Pinpoint the cell where the given text exists, returning its (X, Y) midpoint coordinate. 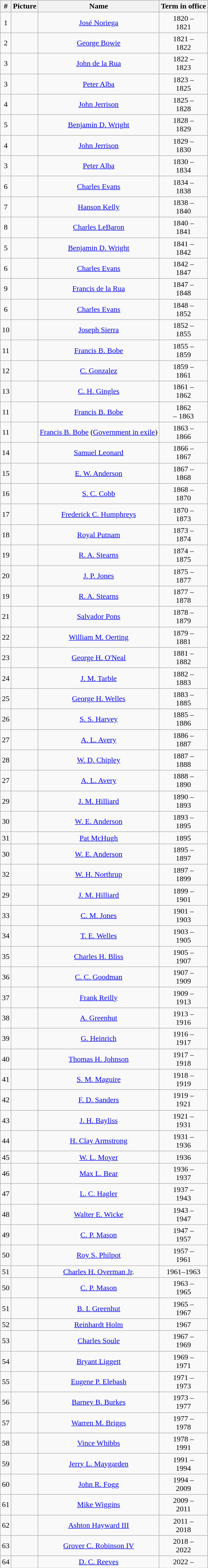
1936 (183, 1157)
1881 –1882 (183, 658)
W. H. Northrup (99, 874)
John de la Rua (99, 64)
Salvador Pons (99, 617)
Hanson Kelly (99, 207)
7 (6, 207)
61 (6, 1505)
E. W. Anderson (99, 473)
41 (6, 1080)
56 (6, 1402)
12 (6, 371)
49 (6, 1235)
39 (6, 1039)
14 (6, 453)
43 (6, 1120)
C. M. Jones (99, 916)
1834 –1838 (183, 186)
Jerry L. Maygarden (99, 1464)
1937 –1943 (183, 1194)
S. C. Cobb (99, 494)
George Bowie (99, 43)
Reinhardt Holm (99, 1325)
1828 –1829 (183, 125)
9 (6, 289)
1907 –1909 (183, 977)
62 (6, 1525)
47 (6, 1194)
2 (6, 43)
1916 –1917 (183, 1039)
1874 –1875 (183, 555)
45 (6, 1157)
1823 –1825 (183, 84)
L. C. Hagler (99, 1194)
1861 –1862 (183, 391)
D. C. Reeves (99, 1562)
1883 –1885 (183, 698)
S. M. Maguire (99, 1080)
60 (6, 1484)
28 (6, 760)
1863 –1866 (183, 432)
57 (6, 1423)
1877 –1878 (183, 596)
1978 –1991 (183, 1443)
H. Clay Armstrong (99, 1141)
1919 –1921 (183, 1100)
63 (6, 1546)
F. D. Sanders (99, 1100)
1886 –1887 (183, 739)
1903 –1905 (183, 936)
C. Gonzalez (99, 371)
John R. Fogg (99, 1484)
59 (6, 1464)
1895 –1897 (183, 854)
Joseph Sierra (99, 330)
Eugene P. Elebash (99, 1382)
1821 –1822 (183, 43)
Charles LeBaron (99, 227)
10 (6, 330)
2018 –2022 (183, 1546)
W. L. Moyer (99, 1157)
1830 –1834 (183, 166)
Term in office (183, 6)
1963 –1965 (183, 1288)
1901 –1903 (183, 916)
16 (6, 494)
46 (6, 1173)
1841 –1842 (183, 248)
1965 –1967 (183, 1308)
Warren M. Briggs (99, 1423)
1947 –1957 (183, 1235)
# (6, 6)
A. Greenhut (99, 1018)
2011 –2018 (183, 1525)
J. H. Bayliss (99, 1120)
1921 –1931 (183, 1120)
26 (6, 719)
55 (6, 1382)
1943 –1947 (183, 1214)
1931 –1936 (183, 1141)
1917 –1918 (183, 1059)
31 (6, 838)
1867 –1868 (183, 473)
1957 –1961 (183, 1255)
2022 – (183, 1562)
1936 –1937 (183, 1173)
Walter E. Wicke (99, 1214)
J. M. Tarble (99, 678)
23 (6, 658)
1887 –1888 (183, 760)
22 (6, 637)
1859 –1861 (183, 371)
1918 –1919 (183, 1080)
Picture (25, 6)
1829 –1830 (183, 145)
53 (6, 1341)
Pat McHugh (99, 838)
J. P. Jones (99, 576)
34 (6, 936)
Roy S. Philpot (99, 1255)
2009 –2011 (183, 1505)
1967 (183, 1325)
S. S. Harvey (99, 719)
C. H. Gingles (99, 391)
W. D. Chipley (99, 760)
Name (99, 6)
36 (6, 977)
54 (6, 1361)
1885 –1886 (183, 719)
32 (6, 874)
1994 –2009 (183, 1484)
George H. Welles (99, 698)
1842 –1847 (183, 268)
24 (6, 678)
Thomas H. Johnson (99, 1059)
1 (6, 23)
1825 –1828 (183, 105)
1868 –1870 (183, 494)
Ashton Hayward III (99, 1525)
C. C. Goodman (99, 977)
1967 –1969 (183, 1341)
64 (6, 1562)
20 (6, 576)
1973 –1977 (183, 1402)
38 (6, 1018)
1873 –1874 (183, 535)
1822 –1823 (183, 64)
Francis B. Bobe (Government in exile) (99, 432)
Francis de la Rua (99, 289)
13 (6, 391)
40 (6, 1059)
Frederick C. Humphreys (99, 514)
1893 –1895 (183, 821)
George H. O'Neal (99, 658)
1840 –1841 (183, 227)
Charles H. Overman Jr. (99, 1272)
1905 –1907 (183, 957)
Frank Reilly (99, 998)
1848 –1852 (183, 309)
T. E. Welles (99, 936)
1971 –1973 (183, 1382)
Bryant Liggett (99, 1361)
G. Heinrich (99, 1039)
1969 –1971 (183, 1361)
William M. Oerting (99, 637)
18 (6, 535)
37 (6, 998)
1875 –1877 (183, 576)
1961–1963 (183, 1272)
Charles H. Bliss (99, 957)
48 (6, 1214)
1879 –1881 (183, 637)
1895 (183, 838)
8 (6, 227)
1909 –1913 (183, 998)
52 (6, 1325)
1820 –1821 (183, 23)
1847 –1848 (183, 289)
33 (6, 916)
1870 –1873 (183, 514)
1899 –1901 (183, 895)
58 (6, 1443)
Barney B. Burkes (99, 1402)
Royal Putnam (99, 535)
Max L. Bear (99, 1173)
35 (6, 957)
1913 –1916 (183, 1018)
15 (6, 473)
Vince Whibbs (99, 1443)
Grover C. Robinson IV (99, 1546)
1866 –1867 (183, 453)
Samuel Leonard (99, 453)
42 (6, 1100)
25 (6, 698)
1862– 1863 (183, 412)
1890 –1893 (183, 801)
17 (6, 514)
1882 –1883 (183, 678)
José Noriega (99, 23)
1855 –1859 (183, 350)
44 (6, 1141)
1991 –1994 (183, 1464)
1977 –1978 (183, 1423)
Mike Wiggins (99, 1505)
1878 –1879 (183, 617)
1838 –1840 (183, 207)
Charles Soule (99, 1341)
21 (6, 617)
1897 –1899 (183, 874)
1852 –1855 (183, 330)
1888 –1890 (183, 780)
B. I. Greenhut (99, 1308)
